Scan for the cell matching the given text and deliver its [X, Y] coordinate at center. 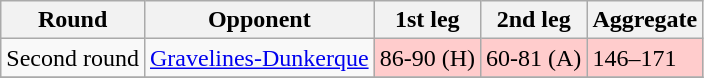
86-90 (H) [427, 58]
1st leg [427, 20]
2nd leg [533, 20]
60-81 (A) [533, 58]
146–171 [645, 58]
Opponent [259, 20]
Gravelines-Dunkerque [259, 58]
Round [73, 20]
Second round [73, 58]
Aggregate [645, 20]
